Locate the cell with the specified text and output its (X, Y) center coordinate. 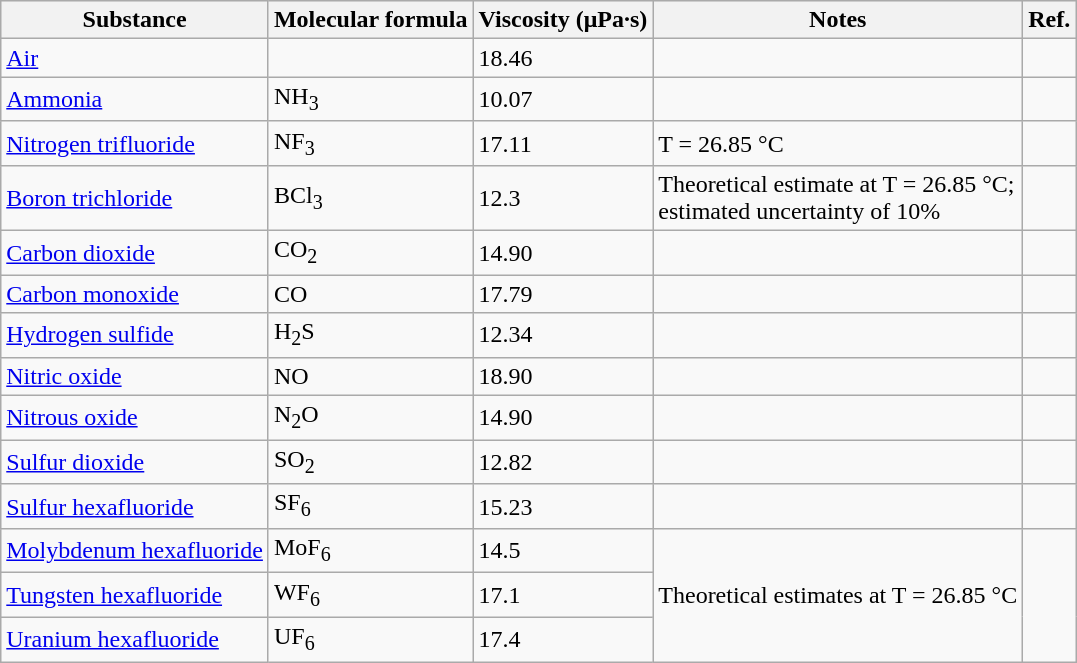
MoF6 (370, 550)
14.5 (563, 550)
Notes (838, 20)
12.82 (563, 462)
Air (135, 58)
H2S (370, 335)
17.11 (563, 143)
BCl3 (370, 198)
N2O (370, 417)
Ref. (1050, 20)
18.90 (563, 376)
NO (370, 376)
Tungsten hexafluoride (135, 595)
Molybdenum hexafluoride (135, 550)
Theoretical estimate at T = 26.85 °C; estimated uncertainty of 10% (838, 198)
CO (370, 294)
WF6 (370, 595)
NH3 (370, 99)
T = 26.85 °C (838, 143)
Sulfur dioxide (135, 462)
17.79 (563, 294)
17.4 (563, 639)
Hydrogen sulfide (135, 335)
Nitrogen trifluoride (135, 143)
12.3 (563, 198)
Boron trichloride (135, 198)
Uranium hexafluoride (135, 639)
CO2 (370, 253)
18.46 (563, 58)
12.34 (563, 335)
15.23 (563, 506)
Viscosity (μPa·s) (563, 20)
Ammonia (135, 99)
10.07 (563, 99)
SO2 (370, 462)
Carbon dioxide (135, 253)
Sulfur hexafluoride (135, 506)
SF6 (370, 506)
Theoretical estimates at T = 26.85 °C (838, 594)
Molecular formula (370, 20)
Substance (135, 20)
17.1 (563, 595)
UF6 (370, 639)
NF3 (370, 143)
Nitrous oxide (135, 417)
Carbon monoxide (135, 294)
Nitric oxide (135, 376)
